Scan for the cell matching the given text and deliver its [x, y] coordinate at center. 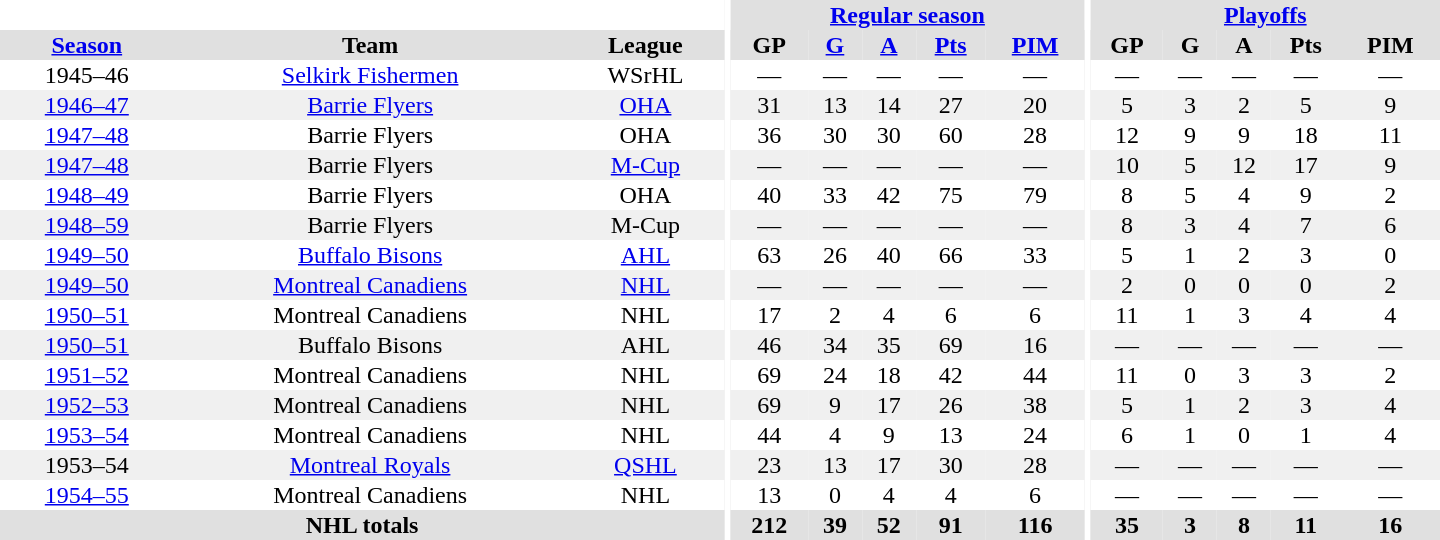
NHL totals [362, 525]
1946–47 [87, 105]
Regular season [907, 15]
60 [951, 135]
10 [1127, 165]
52 [889, 525]
1952–53 [87, 405]
91 [951, 525]
Season [87, 45]
1951–52 [87, 375]
46 [769, 345]
116 [1036, 525]
79 [1036, 195]
14 [889, 105]
1954–55 [87, 495]
7 [1306, 225]
23 [769, 465]
39 [835, 525]
20 [1036, 105]
75 [951, 195]
34 [835, 345]
League [646, 45]
38 [1036, 405]
Selkirk Fishermen [370, 75]
36 [769, 135]
63 [769, 255]
Montreal Royals [370, 465]
1945–46 [87, 75]
31 [769, 105]
WSrHL [646, 75]
Team [370, 45]
66 [951, 255]
Playoffs [1266, 15]
QSHL [646, 465]
1948–49 [87, 195]
27 [951, 105]
212 [769, 525]
1948–59 [87, 225]
